Scan for the cell matching the given text and deliver its [x, y] coordinate at center. 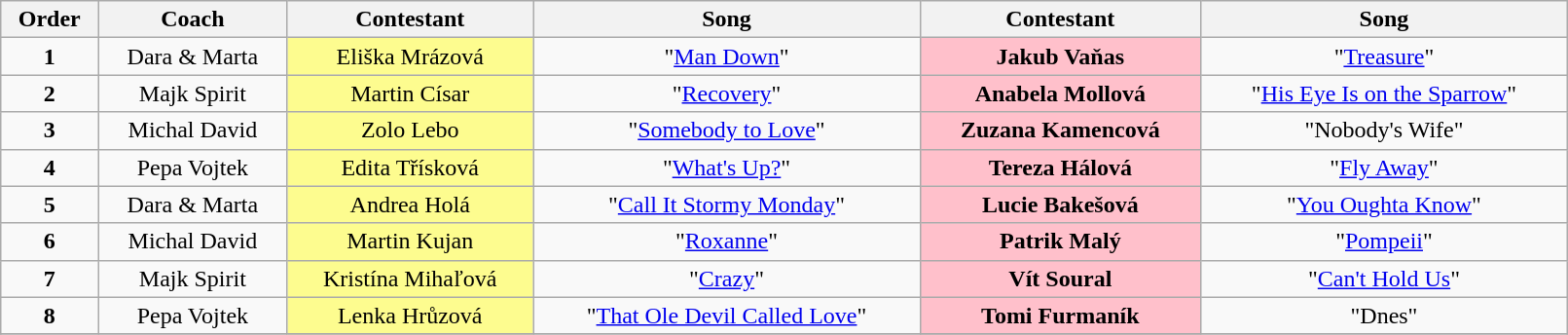
1 [50, 56]
Edita Třísková [411, 167]
Zuzana Kamencová [1061, 130]
Martin Císar [411, 93]
"Dnes" [1384, 316]
"That Ole Devil Called Love" [727, 316]
7 [50, 279]
"Call It Stormy Monday" [727, 205]
"Man Down" [727, 56]
"Fly Away" [1384, 167]
Martin Kujan [411, 242]
"Somebody to Love" [727, 130]
2 [50, 93]
Coach [193, 19]
Zolo Lebo [411, 130]
"What's Up?" [727, 167]
4 [50, 167]
"Treasure" [1384, 56]
"Recovery" [727, 93]
Anabela Mollová [1061, 93]
"Nobody's Wife" [1384, 130]
"Roxanne" [727, 242]
Tereza Hálová [1061, 167]
"Pompeii" [1384, 242]
"His Eye Is on the Sparrow" [1384, 93]
6 [50, 242]
Patrik Malý [1061, 242]
Vít Soural [1061, 279]
Lucie Bakešová [1061, 205]
"Crazy" [727, 279]
Andrea Holá [411, 205]
3 [50, 130]
"You Oughta Know" [1384, 205]
5 [50, 205]
Jakub Vaňas [1061, 56]
Kristína Mihaľová [411, 279]
Tomi Furmaník [1061, 316]
Lenka Hrůzová [411, 316]
8 [50, 316]
Eliška Mrázová [411, 56]
"Can't Hold Us" [1384, 279]
Order [50, 19]
